Determine the (x, y) coordinate at the center of the cell enclosing the given text.  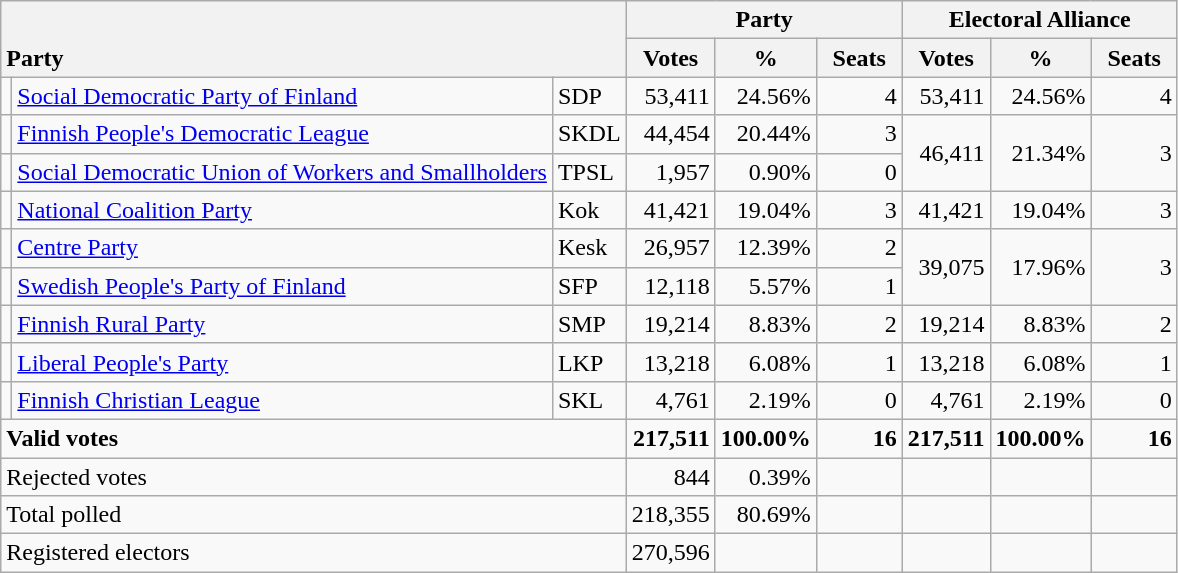
Finnish Rural Party (282, 324)
Valid votes (314, 438)
20.44% (766, 134)
Electoral Alliance (1040, 20)
Centre Party (282, 248)
Kesk (589, 248)
SDP (589, 96)
TPSL (589, 172)
12.39% (766, 248)
270,596 (670, 553)
17.96% (1040, 267)
SFP (589, 286)
LKP (589, 362)
44,454 (670, 134)
12,118 (670, 286)
SMP (589, 324)
80.69% (766, 515)
0.39% (766, 477)
218,355 (670, 515)
SKDL (589, 134)
Finnish Christian League (282, 400)
Total polled (314, 515)
Social Democratic Party of Finland (282, 96)
39,075 (946, 267)
Rejected votes (314, 477)
0.90% (766, 172)
21.34% (1040, 153)
SKL (589, 400)
Finnish People's Democratic League (282, 134)
Social Democratic Union of Workers and Smallholders (282, 172)
26,957 (670, 248)
Registered electors (314, 553)
5.57% (766, 286)
Swedish People's Party of Finland (282, 286)
844 (670, 477)
46,411 (946, 153)
Kok (589, 210)
National Coalition Party (282, 210)
1,957 (670, 172)
Liberal People's Party (282, 362)
